Scan for the cell matching the given text and deliver its (x, y) coordinate at center. 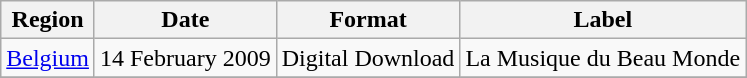
Belgium (48, 58)
14 February 2009 (185, 58)
Label (603, 20)
Date (185, 20)
Format (368, 20)
Region (48, 20)
La Musique du Beau Monde (603, 58)
Digital Download (368, 58)
